Return the (x, y) coordinate for the center point of the cell that contains the specified text.  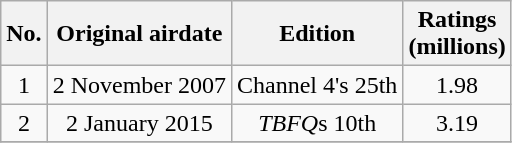
Channel 4's 25th (318, 85)
1.98 (457, 85)
1 (24, 85)
2 (24, 123)
No. (24, 34)
3.19 (457, 123)
2 November 2007 (139, 85)
2 January 2015 (139, 123)
Edition (318, 34)
Original airdate (139, 34)
Ratings(millions) (457, 34)
TBFQs 10th (318, 123)
